Identify which cell holds the provided text, then report its [X, Y] central coordinate. 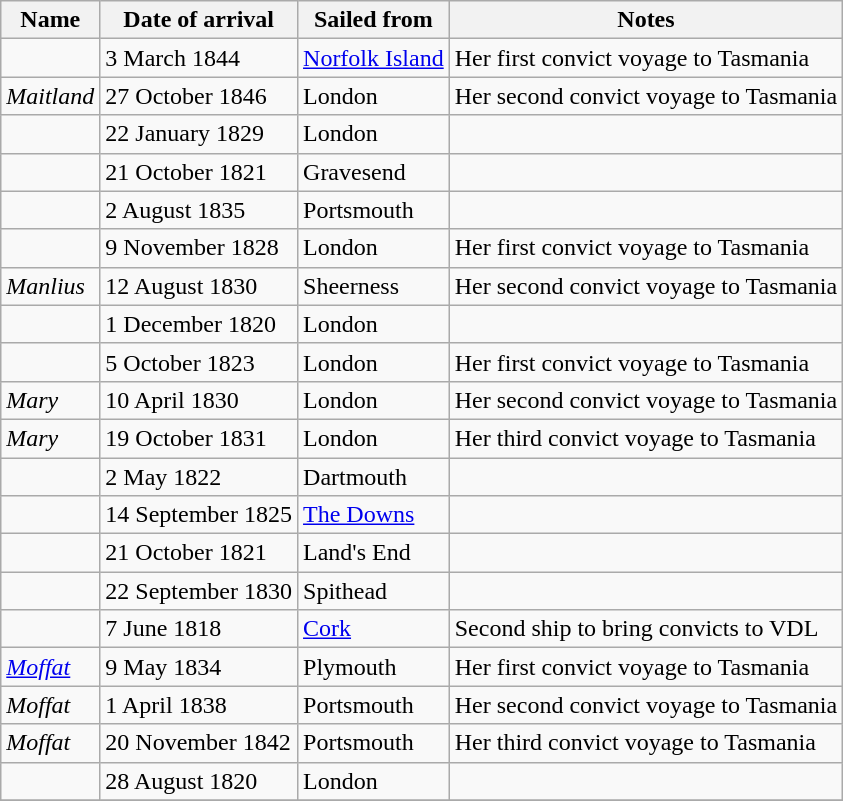
Sailed from [374, 20]
Manlius [50, 286]
12 August 1830 [199, 286]
3 March 1844 [199, 58]
The Downs [374, 515]
27 October 1846 [199, 96]
Plymouth [374, 667]
2 August 1835 [199, 210]
28 August 1820 [199, 781]
19 October 1831 [199, 438]
Sheerness [374, 286]
Cork [374, 629]
1 April 1838 [199, 705]
Notes [646, 20]
7 June 1818 [199, 629]
9 November 1828 [199, 248]
10 April 1830 [199, 400]
1 December 1820 [199, 324]
Gravesend [374, 172]
9 May 1834 [199, 667]
2 May 1822 [199, 477]
Dartmouth [374, 477]
22 September 1830 [199, 591]
Spithead [374, 591]
14 September 1825 [199, 515]
Name [50, 20]
Date of arrival [199, 20]
Norfolk Island [374, 58]
22 January 1829 [199, 134]
Maitland [50, 96]
20 November 1842 [199, 743]
5 October 1823 [199, 362]
Second ship to bring convicts to VDL [646, 629]
Land's End [374, 553]
